Detect which cell encompasses the target text, then output its [X, Y] center coordinate. 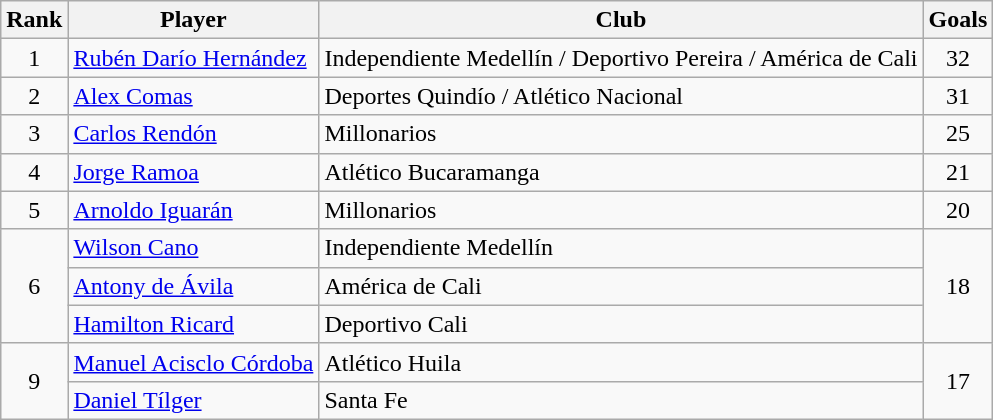
Jorge Ramoa [194, 172]
25 [958, 134]
1 [34, 58]
17 [958, 381]
Independiente Medellín [621, 248]
Manuel Acisclo Córdoba [194, 362]
Hamilton Ricard [194, 324]
Antony de Ávila [194, 286]
Atlético Bucaramanga [621, 172]
3 [34, 134]
2 [34, 96]
Alex Comas [194, 96]
18 [958, 286]
Santa Fe [621, 400]
20 [958, 210]
Club [621, 20]
9 [34, 381]
Deportivo Cali [621, 324]
Atlético Huila [621, 362]
Daniel Tílger [194, 400]
Wilson Cano [194, 248]
32 [958, 58]
Carlos Rendón [194, 134]
6 [34, 286]
Player [194, 20]
Rubén Darío Hernández [194, 58]
América de Cali [621, 286]
Deportes Quindío / Atlético Nacional [621, 96]
Arnoldo Iguarán [194, 210]
21 [958, 172]
4 [34, 172]
31 [958, 96]
Rank [34, 20]
5 [34, 210]
Independiente Medellín / Deportivo Pereira / América de Cali [621, 58]
Goals [958, 20]
